Find where the given text appears and provide that cell's center as (X, Y) coordinate. 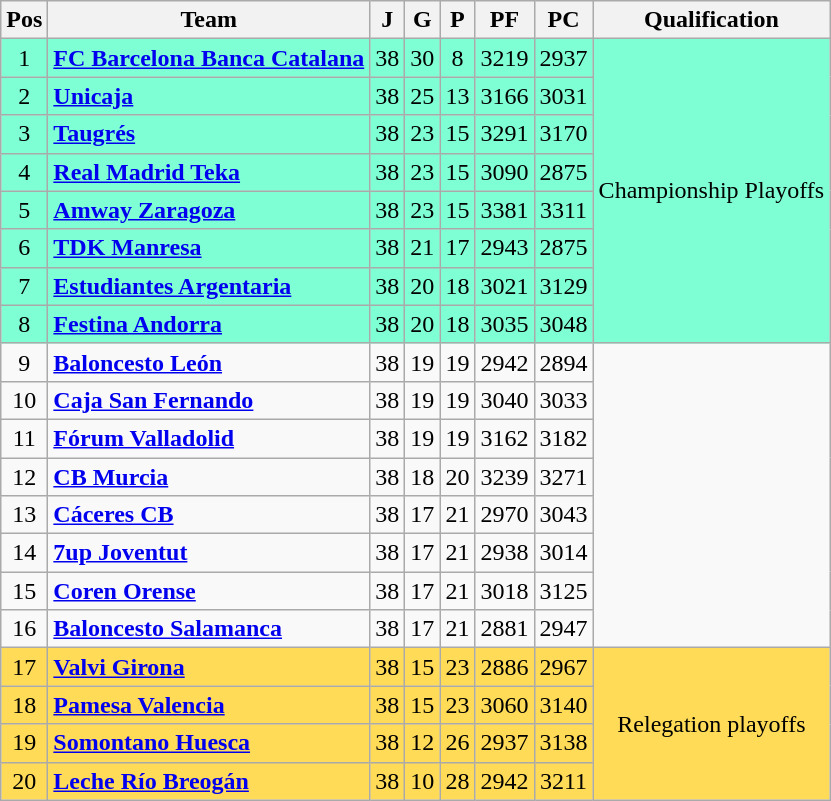
Pamesa Valencia (209, 705)
2943 (504, 248)
FC Barcelona Banca Catalana (209, 58)
Coren Orense (209, 591)
Amway Zaragoza (209, 210)
3048 (564, 324)
2886 (504, 667)
Taugrés (209, 134)
3140 (564, 705)
2947 (564, 629)
3 (24, 134)
3271 (564, 477)
Cáceres CB (209, 515)
3129 (564, 286)
3138 (564, 743)
2970 (504, 515)
Somontano Huesca (209, 743)
3090 (504, 172)
3014 (564, 553)
3239 (504, 477)
Qualification (712, 20)
Team (209, 20)
2938 (504, 553)
7 (24, 286)
3021 (504, 286)
26 (458, 743)
Caja San Fernando (209, 400)
3291 (504, 134)
Festina Andorra (209, 324)
3033 (564, 400)
Pos (24, 20)
Unicaja (209, 96)
Championship Playoffs (712, 191)
28 (458, 781)
G (422, 20)
PF (504, 20)
Relegation playoffs (712, 724)
3166 (504, 96)
Estudiantes Argentaria (209, 286)
Real Madrid Teka (209, 172)
3162 (504, 438)
PC (564, 20)
J (388, 20)
3031 (564, 96)
Valvi Girona (209, 667)
TDK Manresa (209, 248)
3043 (564, 515)
3219 (504, 58)
3311 (564, 210)
Leche Río Breogán (209, 781)
3125 (564, 591)
16 (24, 629)
2881 (504, 629)
4 (24, 172)
2 (24, 96)
3170 (564, 134)
3035 (504, 324)
P (458, 20)
Fórum Valladolid (209, 438)
14 (24, 553)
Baloncesto León (209, 362)
25 (422, 96)
3211 (564, 781)
6 (24, 248)
5 (24, 210)
3182 (564, 438)
1 (24, 58)
11 (24, 438)
2894 (564, 362)
Baloncesto Salamanca (209, 629)
2967 (564, 667)
3018 (504, 591)
3040 (504, 400)
7up Joventut (209, 553)
9 (24, 362)
30 (422, 58)
3060 (504, 705)
3381 (504, 210)
CB Murcia (209, 477)
